Return the [x, y] coordinate for the center point of the cell that contains the specified text.  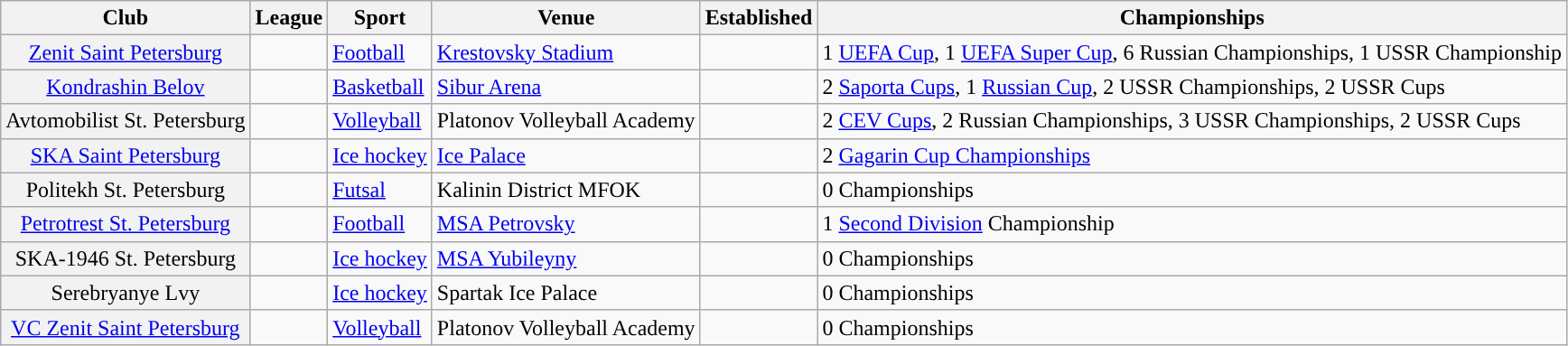
2 Gagarin Cup Championships [1192, 155]
Sport [380, 18]
Zenit Saint Petersburg [126, 52]
2 CEV Cups, 2 Russian Championships, 3 USSR Championships, 2 USSR Cups [1192, 121]
Kondrashin Belov [126, 87]
Futsal [380, 190]
Petrotrest St. Petersburg [126, 224]
Basketball [380, 87]
VC Zenit Saint Petersburg [126, 327]
SKA-1946 St. Petersburg [126, 258]
Kalinin District MFOK [565, 190]
SKA Saint Petersburg [126, 155]
Established [759, 18]
1 UEFA Cup, 1 UEFA Super Cup, 6 Russian Championships, 1 USSR Championship [1192, 52]
Krestovsky Stadium [565, 52]
MSA Yubileyny [565, 258]
1 Second Division Championship [1192, 224]
Serebryanye Lvy [126, 293]
Championships [1192, 18]
Ice Palace [565, 155]
Venue [565, 18]
Politekh St. Petersburg [126, 190]
Club [126, 18]
2 Saporta Cups, 1 Russian Cup, 2 USSR Championships, 2 USSR Cups [1192, 87]
Sibur Arena [565, 87]
Avtomobilist St. Petersburg [126, 121]
MSA Petrovsky [565, 224]
Spartak Ice Palace [565, 293]
League [289, 18]
